From the cell containing the given text, extract its center point as (x, y) coordinate. 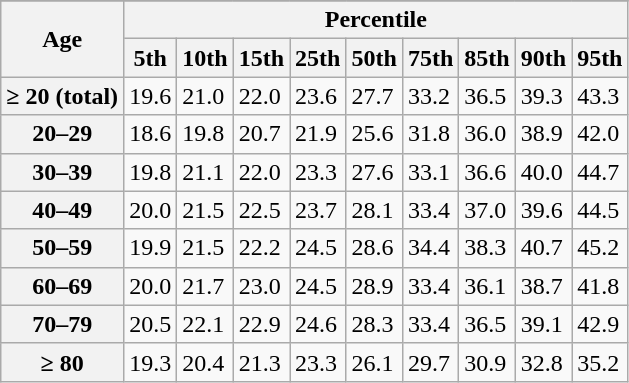
75th (430, 58)
20.4 (205, 362)
38.7 (543, 286)
25.6 (374, 134)
21.3 (261, 362)
95th (600, 58)
36.1 (487, 286)
90th (543, 58)
50–59 (62, 248)
32.8 (543, 362)
≥ 20 (total) (62, 96)
43.3 (600, 96)
36.0 (487, 134)
28.9 (374, 286)
40.0 (543, 172)
Age (62, 39)
39.3 (543, 96)
23.7 (318, 210)
22.9 (261, 324)
19.3 (150, 362)
20.7 (261, 134)
19.9 (150, 248)
29.7 (430, 362)
22.5 (261, 210)
21.9 (318, 134)
39.1 (543, 324)
85th (487, 58)
≥ 80 (62, 362)
39.6 (543, 210)
21.0 (205, 96)
28.6 (374, 248)
60–69 (62, 286)
31.8 (430, 134)
70–79 (62, 324)
23.6 (318, 96)
19.6 (150, 96)
20.5 (150, 324)
34.4 (430, 248)
21.7 (205, 286)
40–49 (62, 210)
10th (205, 58)
28.3 (374, 324)
44.7 (600, 172)
41.8 (600, 286)
45.2 (600, 248)
37.0 (487, 210)
Percentile (376, 20)
21.1 (205, 172)
33.1 (430, 172)
22.1 (205, 324)
44.5 (600, 210)
26.1 (374, 362)
18.6 (150, 134)
5th (150, 58)
38.9 (543, 134)
36.6 (487, 172)
42.0 (600, 134)
35.2 (600, 362)
20–29 (62, 134)
15th (261, 58)
42.9 (600, 324)
28.1 (374, 210)
50th (374, 58)
22.2 (261, 248)
33.2 (430, 96)
27.7 (374, 96)
40.7 (543, 248)
38.3 (487, 248)
27.6 (374, 172)
30–39 (62, 172)
25th (318, 58)
24.6 (318, 324)
23.0 (261, 286)
30.9 (487, 362)
